Scan for the cell matching the given text and deliver its (X, Y) coordinate at center. 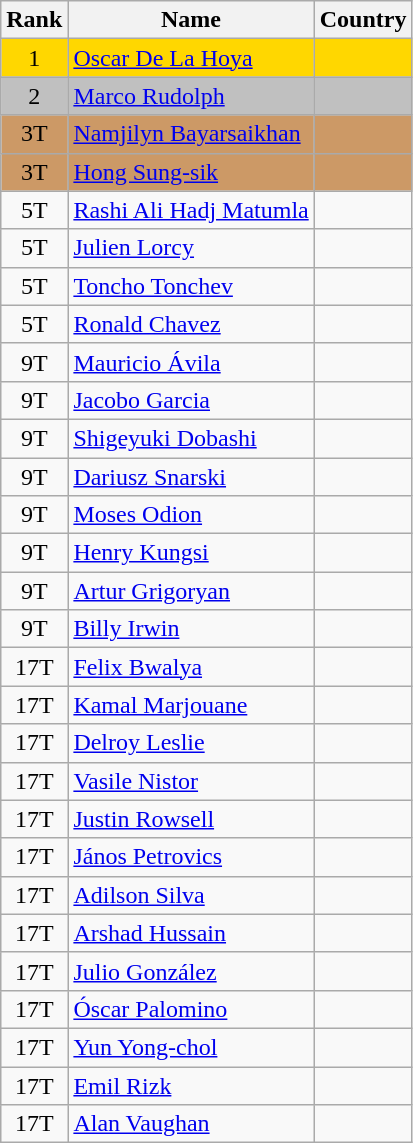
Toncho Tonchev (191, 286)
Yun Yong-chol (191, 1047)
Oscar De La Hoya (191, 58)
Delroy Leslie (191, 743)
Vasile Nistor (191, 781)
Julio González (191, 971)
Ronald Chavez (191, 324)
Billy Irwin (191, 629)
Name (191, 20)
Henry Kungsi (191, 553)
Arshad Hussain (191, 933)
Namjilyn Bayarsaikhan (191, 134)
Marco Rudolph (191, 96)
Emil Rizk (191, 1085)
Felix Bwalya (191, 667)
Justin Rowsell (191, 819)
Dariusz Snarski (191, 477)
Moses Odion (191, 515)
Jacobo Garcia (191, 400)
Kamal Marjouane (191, 705)
Julien Lorcy (191, 248)
Rank (34, 20)
Hong Sung-sik (191, 172)
2 (34, 96)
Shigeyuki Dobashi (191, 438)
Mauricio Ávila (191, 362)
Adilson Silva (191, 895)
Rashi Ali Hadj Matumla (191, 210)
1 (34, 58)
Alan Vaughan (191, 1124)
Óscar Palomino (191, 1009)
Country (363, 20)
Artur Grigoryan (191, 591)
János Petrovics (191, 857)
